Determine the (x, y) coordinate at the center of the cell enclosing the given text.  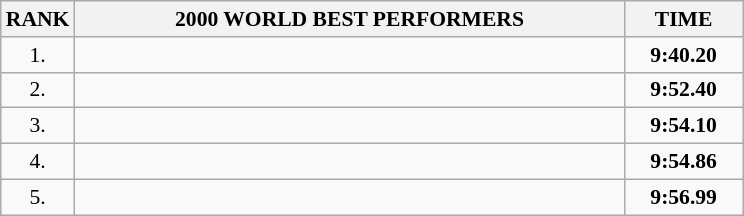
9:52.40 (684, 90)
3. (38, 126)
2. (38, 90)
4. (38, 162)
TIME (684, 19)
9:56.99 (684, 197)
5. (38, 197)
9:54.10 (684, 126)
9:40.20 (684, 55)
RANK (38, 19)
1. (38, 55)
9:54.86 (684, 162)
2000 WORLD BEST PERFORMERS (349, 19)
